Scan for the cell matching the given text and deliver its [X, Y] coordinate at center. 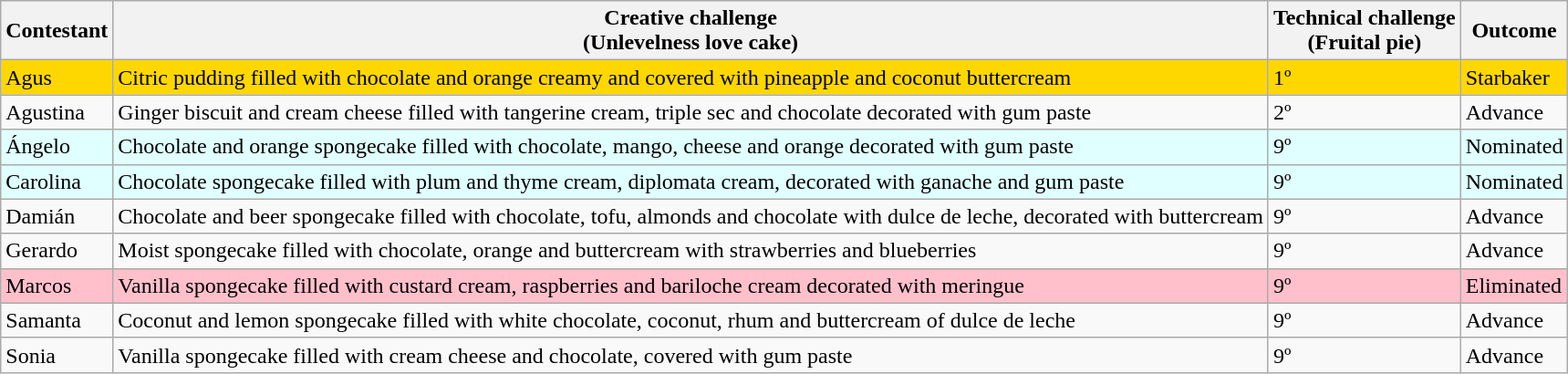
Chocolate and orange spongecake filled with chocolate, mango, cheese and orange decorated with gum paste [691, 147]
Agustina [57, 112]
Carolina [57, 182]
2º [1365, 112]
Citric pudding filled with chocolate and orange creamy and covered with pineapple and coconut buttercream [691, 78]
Vanilla spongecake filled with cream cheese and chocolate, covered with gum paste [691, 355]
Chocolate spongecake filled with plum and thyme cream, diplomata cream, decorated with ganache and gum paste [691, 182]
Eliminated [1514, 286]
Sonia [57, 355]
Starbaker [1514, 78]
Outcome [1514, 31]
Ángelo [57, 147]
Chocolate and beer spongecake filled with chocolate, tofu, almonds and chocolate with dulce de leche, decorated with buttercream [691, 216]
Damián [57, 216]
Ginger biscuit and cream cheese filled with tangerine cream, triple sec and chocolate decorated with gum paste [691, 112]
Samanta [57, 320]
Vanilla spongecake filled with custard cream, raspberries and bariloche cream decorated with meringue [691, 286]
Agus [57, 78]
Marcos [57, 286]
Moist spongecake filled with chocolate, orange and buttercream with strawberries and blueberries [691, 251]
Coconut and lemon spongecake filled with white chocolate, coconut, rhum and buttercream of dulce de leche [691, 320]
1º [1365, 78]
Technical challenge(Fruital pie) [1365, 31]
Contestant [57, 31]
Creative challenge(Unlevelness love cake) [691, 31]
Gerardo [57, 251]
